Determine the [X, Y] coordinate at the center of the cell enclosing the given text.  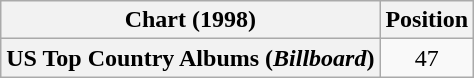
US Top Country Albums (Billboard) [190, 58]
47 [427, 58]
Chart (1998) [190, 20]
Position [427, 20]
